Return the (X, Y) coordinate for the center point of the cell that contains the specified text.  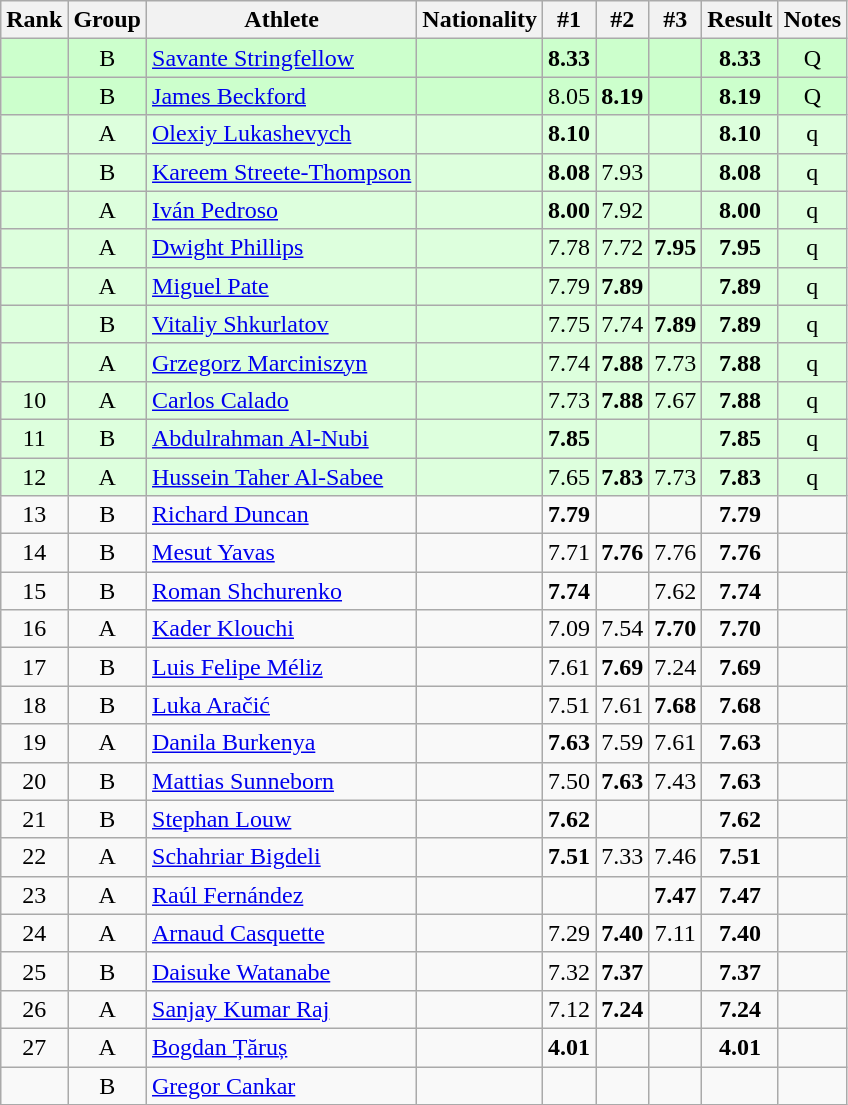
Danila Burkenya (282, 743)
Hussein Taher Al-Sabee (282, 477)
Luka Aračić (282, 705)
Nationality (480, 20)
18 (34, 705)
#1 (570, 20)
Abdulrahman Al-Nubi (282, 438)
16 (34, 629)
Athlete (282, 20)
17 (34, 667)
Group (108, 20)
7.43 (676, 781)
Raúl Fernández (282, 895)
7.09 (570, 629)
7.50 (570, 781)
Carlos Calado (282, 400)
Sanjay Kumar Raj (282, 1009)
25 (34, 971)
Arnaud Casquette (282, 933)
Savante Stringfellow (282, 58)
Rank (34, 20)
8.05 (570, 96)
Dwight Phillips (282, 248)
7.67 (676, 400)
Notes (812, 20)
7.33 (622, 857)
12 (34, 477)
Vitaliy Shkurlatov (282, 324)
7.54 (622, 629)
Miguel Pate (282, 286)
Kader Klouchi (282, 629)
Iván Pedroso (282, 210)
23 (34, 895)
Schahriar Bigdeli (282, 857)
Mesut Yavas (282, 553)
Stephan Louw (282, 819)
#2 (622, 20)
Kareem Streete-Thompson (282, 172)
10 (34, 400)
11 (34, 438)
Roman Shchurenko (282, 591)
7.11 (676, 933)
7.65 (570, 477)
Richard Duncan (282, 515)
Mattias Sunneborn (282, 781)
27 (34, 1047)
7.92 (622, 210)
7.29 (570, 933)
19 (34, 743)
13 (34, 515)
7.78 (570, 248)
Olexiy Lukashevych (282, 134)
#3 (676, 20)
7.93 (622, 172)
24 (34, 933)
22 (34, 857)
Daisuke Watanabe (282, 971)
Gregor Cankar (282, 1085)
20 (34, 781)
7.12 (570, 1009)
7.72 (622, 248)
7.71 (570, 553)
15 (34, 591)
7.32 (570, 971)
7.46 (676, 857)
7.75 (570, 324)
Luis Felipe Méliz (282, 667)
7.59 (622, 743)
Result (740, 20)
Bogdan Țăruș (282, 1047)
26 (34, 1009)
21 (34, 819)
James Beckford (282, 96)
14 (34, 553)
Grzegorz Marciniszyn (282, 362)
